Output the [X, Y] coordinate of the center of the cell containing the given text.  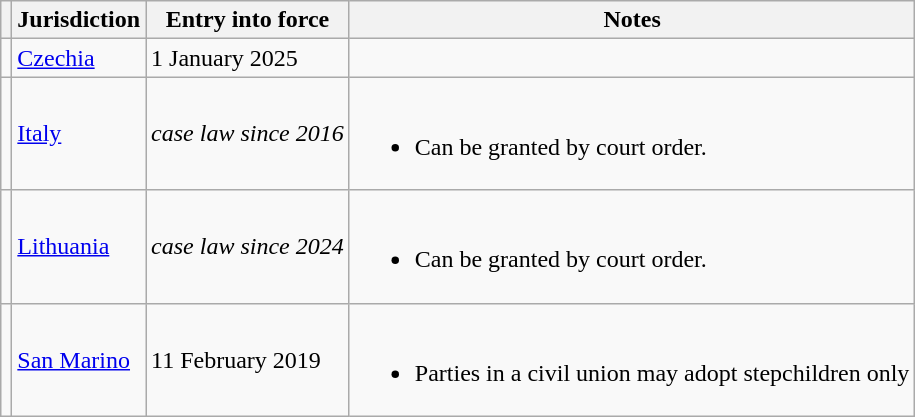
1 January 2025 [248, 58]
Italy [79, 134]
Lithuania [79, 246]
11 February 2019 [248, 360]
San Marino [79, 360]
Entry into force [248, 20]
Czechia [79, 58]
Parties in a civil union may adopt stepchildren only [632, 360]
case law since 2016 [248, 134]
Jurisdiction [79, 20]
Notes [632, 20]
case law since 2024 [248, 246]
